Search for the cell housing the specified text and yield its [X, Y] center coordinate. 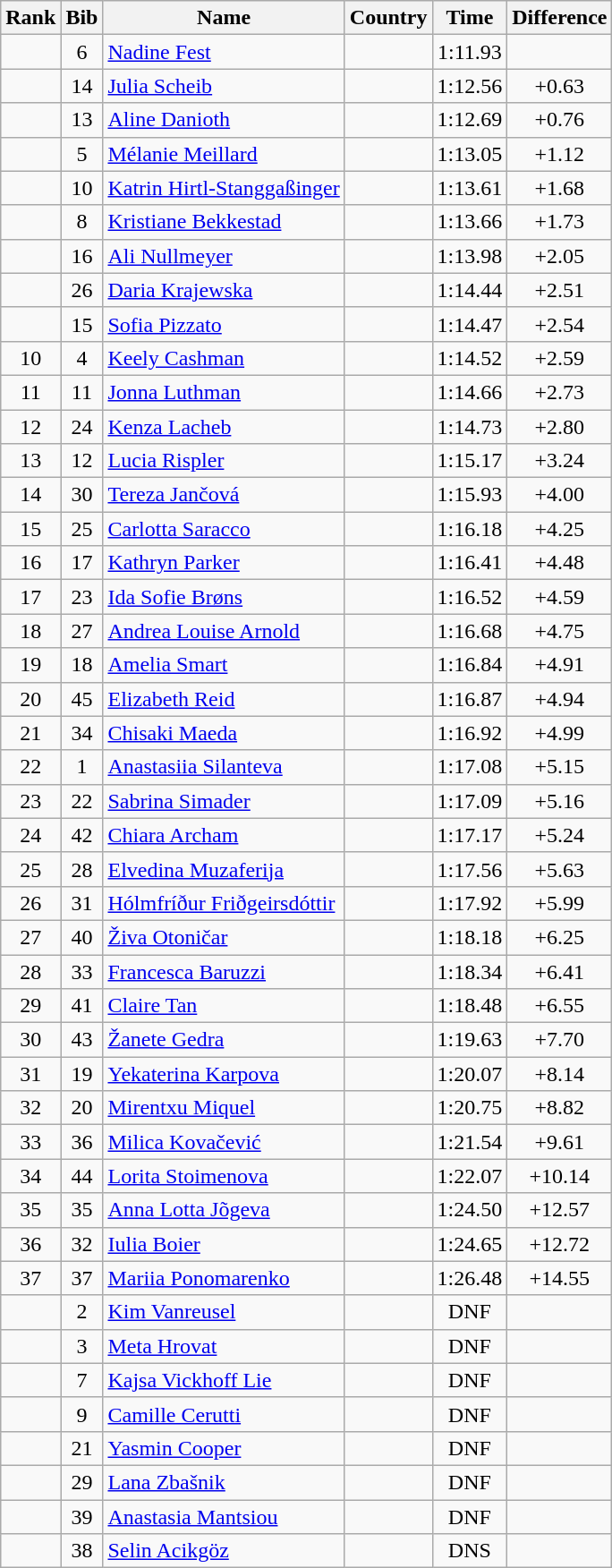
1:16.68 [470, 631]
Andrea Louise Arnold [224, 631]
1:24.50 [470, 1210]
1:17.92 [470, 903]
+4.99 [560, 733]
1:14.73 [470, 427]
1:16.92 [470, 733]
Kim Vanreusel [224, 1312]
7 [82, 1380]
Meta Hrovat [224, 1346]
+4.75 [560, 631]
+0.63 [560, 86]
Živa Otoničar [224, 937]
+2.73 [560, 392]
1:21.54 [470, 1142]
38 [82, 1551]
+6.41 [560, 971]
1:12.69 [470, 120]
Ida Sofie Brøns [224, 597]
+2.54 [560, 324]
45 [82, 699]
Chiara Archam [224, 835]
Elizabeth Reid [224, 699]
1:18.18 [470, 937]
1:15.93 [470, 495]
Francesca Baruzzi [224, 971]
Kristiane Bekkestad [224, 222]
Lorita Stoimenova [224, 1176]
Sabrina Simader [224, 801]
1:17.56 [470, 869]
+12.57 [560, 1210]
Iulia Boier [224, 1244]
Selin Acikgöz [224, 1551]
Julia Scheib [224, 86]
Amelia Smart [224, 665]
+5.63 [560, 869]
+0.76 [560, 120]
+4.00 [560, 495]
Elvedina Muzaferija [224, 869]
1:16.87 [470, 699]
Camille Cerutti [224, 1414]
+10.14 [560, 1176]
1:17.17 [470, 835]
Carlotta Saracco [224, 529]
1:14.47 [470, 324]
1:14.44 [470, 290]
Mirentxu Miquel [224, 1108]
Tereza Jančová [224, 495]
+6.55 [560, 1006]
Ali Nullmeyer [224, 256]
5 [82, 154]
DNS [470, 1551]
1:26.48 [470, 1278]
+8.14 [560, 1074]
+5.15 [560, 767]
2 [82, 1312]
Bib [82, 18]
+4.59 [560, 597]
Time [470, 18]
41 [82, 1006]
+1.68 [560, 188]
+4.94 [560, 699]
Chisaki Maeda [224, 733]
1:14.52 [470, 358]
+4.91 [560, 665]
Difference [560, 18]
1:22.07 [470, 1176]
Country [388, 18]
4 [82, 358]
1:19.63 [470, 1040]
Anastasiia Silanteva [224, 767]
43 [82, 1040]
+6.25 [560, 937]
Milica Kovačević [224, 1142]
Yekaterina Karpova [224, 1074]
1:16.18 [470, 529]
Aline Danioth [224, 120]
Hólmfríður Friðgeirsdóttir [224, 903]
Mariia Ponomarenko [224, 1278]
40 [82, 937]
1:13.66 [470, 222]
Sofia Pizzato [224, 324]
+2.51 [560, 290]
1:14.66 [470, 392]
Claire Tan [224, 1006]
1:18.34 [470, 971]
+5.16 [560, 801]
Lana Zbašnik [224, 1482]
+4.25 [560, 529]
1 [82, 767]
1:13.05 [470, 154]
Keely Cashman [224, 358]
Katrin Hirtl-Stanggaßinger [224, 188]
Lucia Rispler [224, 461]
1:16.52 [470, 597]
+1.73 [560, 222]
1:17.08 [470, 767]
9 [82, 1414]
Nadine Fest [224, 52]
Žanete Gedra [224, 1040]
+2.59 [560, 358]
Kathryn Parker [224, 563]
+5.99 [560, 903]
3 [82, 1346]
1:11.93 [470, 52]
+14.55 [560, 1278]
+5.24 [560, 835]
42 [82, 835]
+7.70 [560, 1040]
1:16.41 [470, 563]
Anna Lotta Jõgeva [224, 1210]
Name [224, 18]
+1.12 [560, 154]
1:24.65 [470, 1244]
1:18.48 [470, 1006]
Mélanie Meillard [224, 154]
1:15.17 [470, 461]
+2.80 [560, 427]
Rank [30, 18]
Yasmin Cooper [224, 1448]
Kenza Lacheb [224, 427]
Kajsa Vickhoff Lie [224, 1380]
Jonna Luthman [224, 392]
1:12.56 [470, 86]
+4.48 [560, 563]
1:16.84 [470, 665]
1:13.61 [470, 188]
Daria Krajewska [224, 290]
1:20.07 [470, 1074]
+8.82 [560, 1108]
39 [82, 1517]
1:20.75 [470, 1108]
+3.24 [560, 461]
+2.05 [560, 256]
+9.61 [560, 1142]
1:13.98 [470, 256]
44 [82, 1176]
1:17.09 [470, 801]
+12.72 [560, 1244]
8 [82, 222]
Anastasia Mantsiou [224, 1517]
6 [82, 52]
